For the text-containing cell, return its midpoint in (X, Y) coordinate format. 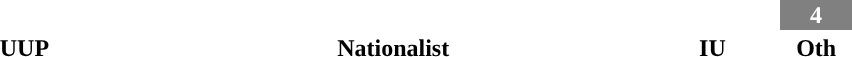
2 (713, 15)
9 (394, 15)
4 (816, 15)
